Pinpoint the cell where the given text exists, returning its (x, y) midpoint coordinate. 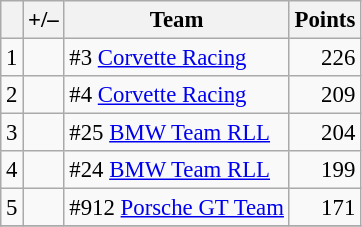
226 (324, 58)
5 (12, 208)
209 (324, 95)
Points (324, 20)
Team (176, 20)
3 (12, 133)
#4 Corvette Racing (176, 95)
171 (324, 208)
199 (324, 170)
4 (12, 170)
#24 BMW Team RLL (176, 170)
#912 Porsche GT Team (176, 208)
#3 Corvette Racing (176, 58)
2 (12, 95)
+/– (44, 20)
#25 BMW Team RLL (176, 133)
204 (324, 133)
1 (12, 58)
